Determine the [x, y] coordinate at the center of the cell enclosing the given text.  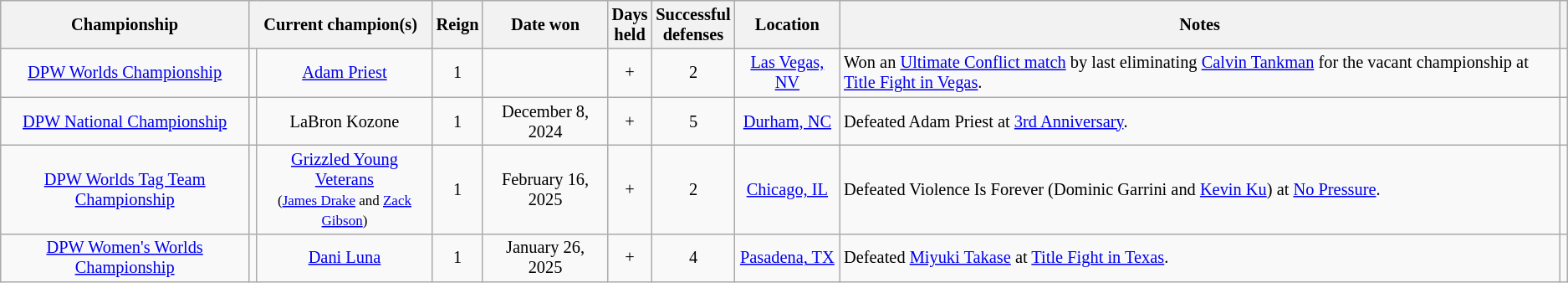
DPW Worlds Championship [125, 73]
Daysheld [631, 24]
Chicago, IL [788, 189]
DPW Women's Worlds Championship [125, 258]
4 [692, 258]
Won an Ultimate Conflict match by last eliminating Calvin Tankman for the vacant championship at Title Fight in Vegas. [1199, 73]
Dani Luna [345, 258]
DPW National Championship [125, 121]
Date won [545, 24]
Defeated Violence Is Forever (Dominic Garrini and Kevin Ku) at No Pressure. [1199, 189]
Grizzled Young Veterans(James Drake and Zack Gibson) [345, 189]
February 16, 2025 [545, 189]
Durham, NC [788, 121]
Successfuldefenses [692, 24]
Reign [458, 24]
Location [788, 24]
Defeated Adam Priest at 3rd Anniversary. [1199, 121]
Las Vegas, NV [788, 73]
Current champion(s) [341, 24]
Pasadena, TX [788, 258]
Championship [125, 24]
Notes [1199, 24]
LaBron Kozone [345, 121]
DPW Worlds Tag Team Championship [125, 189]
Defeated Miyuki Takase at Title Fight in Texas. [1199, 258]
5 [692, 121]
Adam Priest [345, 73]
December 8, 2024 [545, 121]
January 26, 2025 [545, 258]
